Locate the cell with the specified text and output its (X, Y) center coordinate. 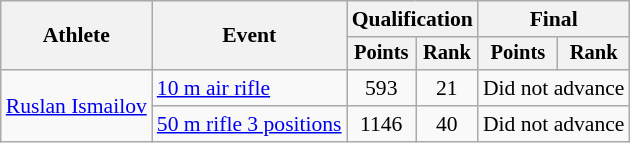
21 (447, 88)
Event (250, 36)
1146 (382, 124)
10 m air rifle (250, 88)
593 (382, 88)
Ruslan Ismailov (76, 106)
Final (554, 19)
Qualification (412, 19)
50 m rifle 3 positions (250, 124)
40 (447, 124)
Athlete (76, 36)
